Provide the (x, y) coordinate of the cell's center where the given text is located.  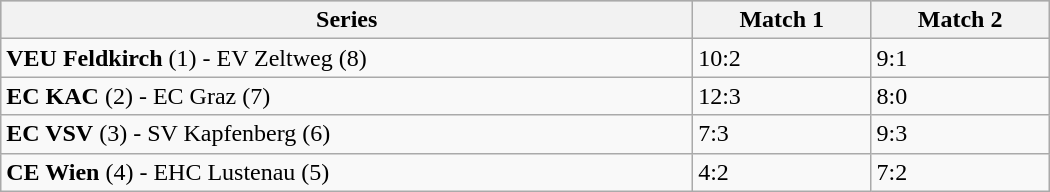
7:3 (782, 134)
7:2 (960, 172)
9:1 (960, 58)
4:2 (782, 172)
CE Wien (4) - EHC Lustenau (5) (347, 172)
EC VSV (3) - SV Kapfenberg (6) (347, 134)
9:3 (960, 134)
Match 2 (960, 20)
12:3 (782, 96)
10:2 (782, 58)
8:0 (960, 96)
Match 1 (782, 20)
EC KAC (2) - EC Graz (7) (347, 96)
Series (347, 20)
VEU Feldkirch (1) - EV Zeltweg (8) (347, 58)
